Provide the (x, y) coordinate of the cell's center where the given text is located.  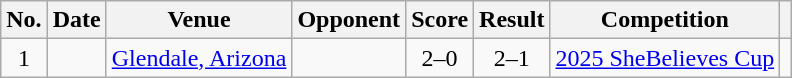
Competition (665, 20)
Score (440, 20)
Result (512, 20)
No. (24, 20)
Date (76, 20)
1 (24, 58)
Glendale, Arizona (199, 58)
Opponent (349, 20)
2–0 (440, 58)
2–1 (512, 58)
Venue (199, 20)
2025 SheBelieves Cup (665, 58)
